Find where the given text appears and provide that cell's center as [x, y] coordinate. 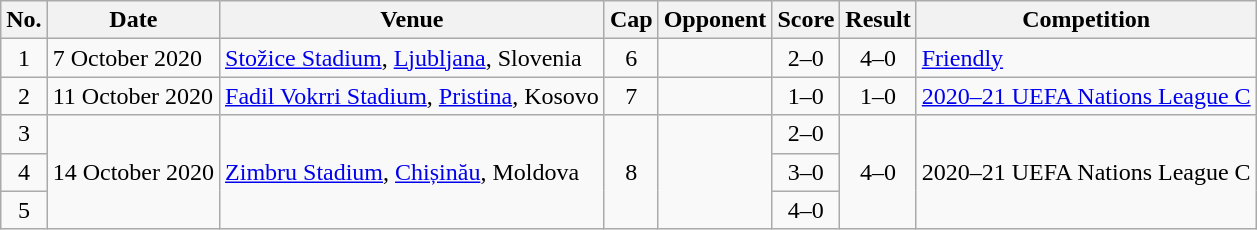
Cap [631, 20]
6 [631, 58]
Date [133, 20]
Stožice Stadium, Ljubljana, Slovenia [412, 58]
5 [24, 210]
No. [24, 20]
Competition [1086, 20]
11 October 2020 [133, 96]
Friendly [1086, 58]
1 [24, 58]
14 October 2020 [133, 172]
3–0 [806, 172]
4 [24, 172]
Result [878, 20]
8 [631, 172]
7 [631, 96]
Fadil Vokrri Stadium, Pristina, Kosovo [412, 96]
2 [24, 96]
3 [24, 134]
Score [806, 20]
7 October 2020 [133, 58]
Opponent [715, 20]
Zimbru Stadium, Chișinău, Moldova [412, 172]
Venue [412, 20]
